Determine the (X, Y) coordinate at the center of the cell enclosing the given text.  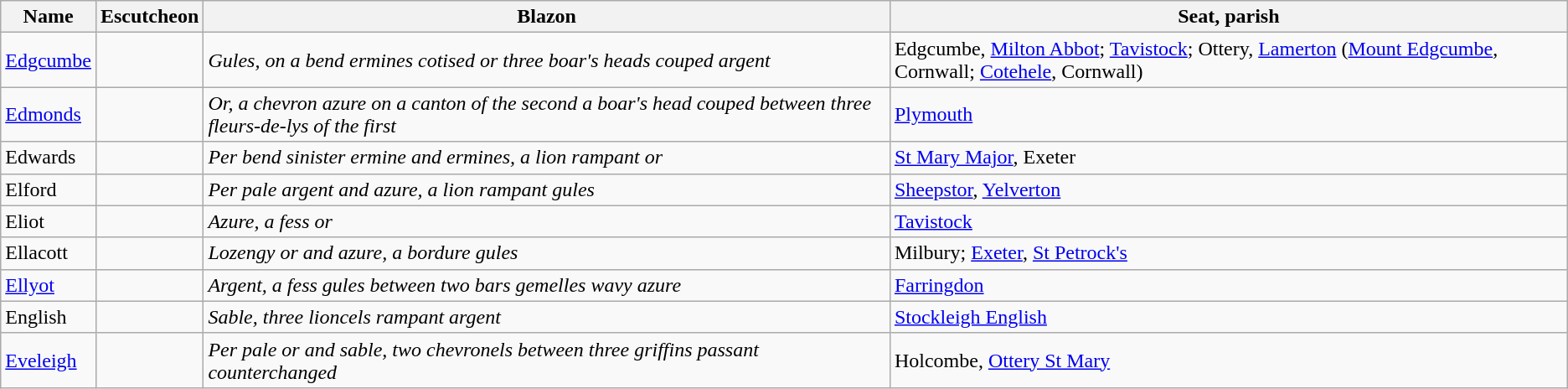
Stockleigh English (1228, 317)
Eveleigh (49, 360)
Holcombe, Ottery St Mary (1228, 360)
Or, a chevron azure on a canton of the second a boar's head couped between three fleurs-de-lys of the first (547, 114)
Argent, a fess gules between two bars gemelles wavy azure (547, 285)
Elford (49, 189)
Escutcheon (149, 17)
Edgcumbe (49, 60)
Azure, a fess or (547, 221)
Seat, parish (1228, 17)
Farringdon (1228, 285)
Ellyot (49, 285)
Plymouth (1228, 114)
Sheepstor, Yelverton (1228, 189)
Edwards (49, 158)
Gules, on a bend ermines cotised or three boar's heads couped argent (547, 60)
Per bend sinister ermine and ermines, a lion rampant or (547, 158)
Name (49, 17)
St Mary Major, Exeter (1228, 158)
Eliot (49, 221)
Edgcumbe, Milton Abbot; Tavistock; Ottery, Lamerton (Mount Edgcumbe, Cornwall; Cotehele, Cornwall) (1228, 60)
Milbury; Exeter, St Petrock's (1228, 253)
Ellacott (49, 253)
Sable, three lioncels rampant argent (547, 317)
Per pale argent and azure, a lion rampant gules (547, 189)
Edmonds (49, 114)
English (49, 317)
Lozengy or and azure, a bordure gules (547, 253)
Blazon (547, 17)
Per pale or and sable, two chevronels between three griffins passant counterchanged (547, 360)
Tavistock (1228, 221)
